Extract the [X, Y] coordinate from the center of the cell holding the provided text.  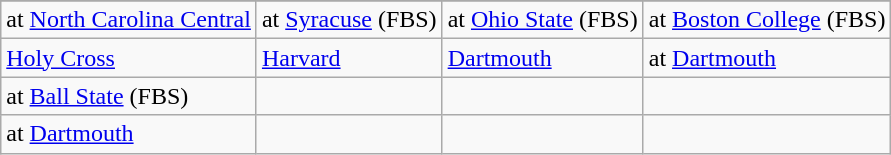
at Syracuse (FBS) [349, 20]
at Boston College (FBS) [767, 20]
Dartmouth [542, 58]
at North Carolina Central [129, 20]
Harvard [349, 58]
Holy Cross [129, 58]
at Ohio State (FBS) [542, 20]
at Ball State (FBS) [129, 96]
